Provide the (x, y) coordinate of the cell's center where the given text is located.  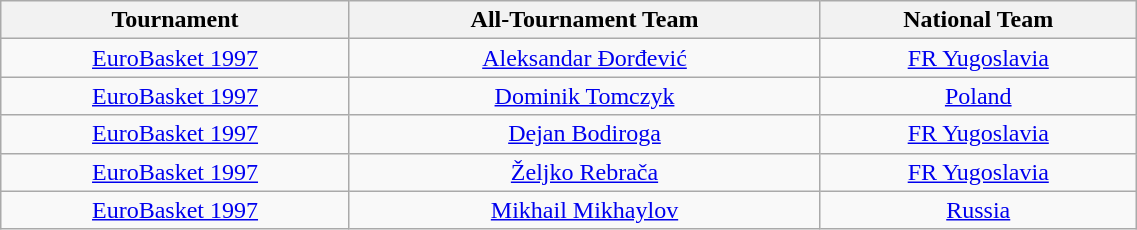
Dejan Bodiroga (584, 134)
Russia (978, 210)
National Team (978, 20)
Tournament (176, 20)
All-Tournament Team (584, 20)
Aleksandar Đorđević (584, 58)
Željko Rebrača (584, 172)
Mikhail Mikhaylov (584, 210)
Dominik Tomczyk (584, 96)
Poland (978, 96)
